For the text-containing cell, return its midpoint in (x, y) coordinate format. 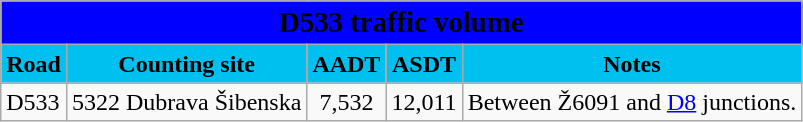
Between Ž6091 and D8 junctions. (632, 102)
12,011 (424, 102)
5322 Dubrava Šibenska (186, 102)
Notes (632, 64)
D533 (34, 102)
Counting site (186, 64)
ASDT (424, 64)
7,532 (346, 102)
D533 traffic volume (402, 23)
Road (34, 64)
AADT (346, 64)
